Return the [x, y] coordinate for the center point of the cell that contains the specified text.  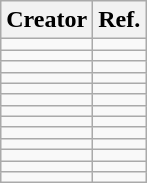
Creator [47, 20]
Ref. [120, 20]
